Scan for the cell matching the given text and deliver its [x, y] coordinate at center. 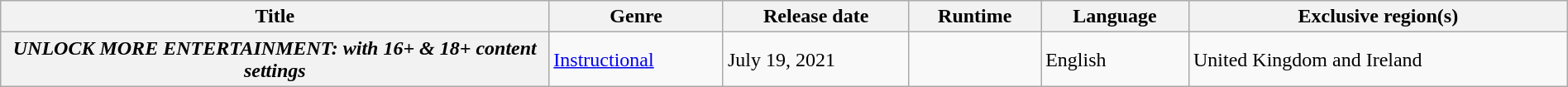
Exclusive region(s) [1378, 17]
Title [275, 17]
English [1115, 60]
UNLOCK MORE ENTERTAINMENT: with 16+ & 18+ content settings [275, 60]
Instructional [637, 60]
Language [1115, 17]
United Kingdom and Ireland [1378, 60]
July 19, 2021 [815, 60]
Runtime [975, 17]
Release date [815, 17]
Genre [637, 17]
